Detect which cell encompasses the target text, then output its [X, Y] center coordinate. 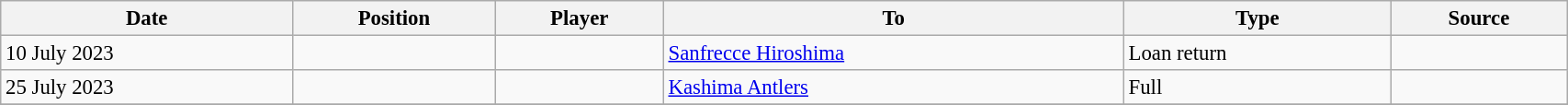
25 July 2023 [147, 87]
Position [395, 18]
Player [579, 18]
To [893, 18]
10 July 2023 [147, 53]
Sanfrecce Hiroshima [893, 53]
Date [147, 18]
Full [1257, 87]
Source [1479, 18]
Loan return [1257, 53]
Type [1257, 18]
Kashima Antlers [893, 87]
